From the cell containing the given text, extract its center point as (x, y) coordinate. 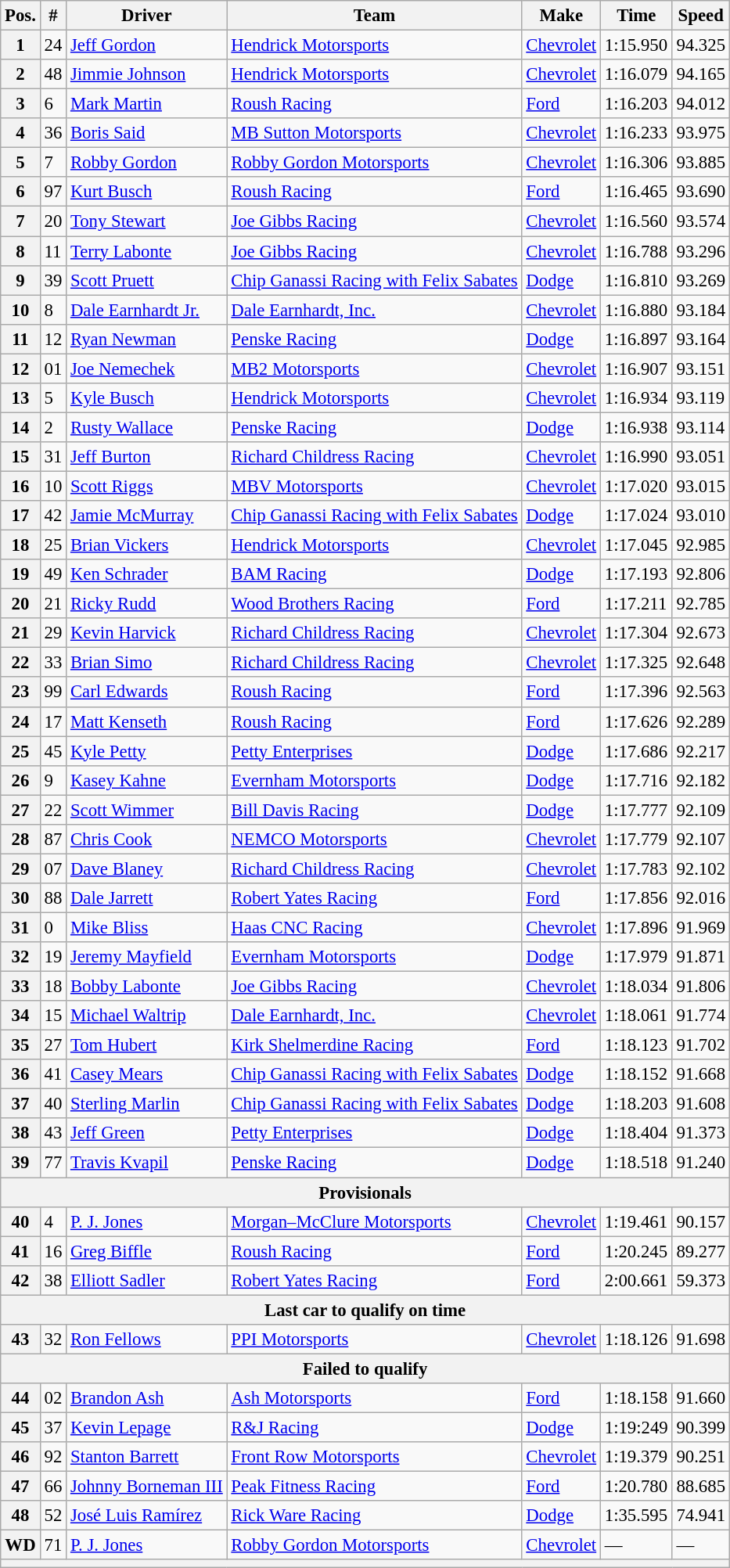
90.251 (701, 1457)
1:18.152 (636, 1074)
Jamie McMurray (147, 516)
1:16.880 (636, 310)
92.102 (701, 869)
Brandon Ash (147, 1398)
MB2 Motorsports (374, 369)
92.182 (701, 780)
1:16.306 (636, 163)
Ryan Newman (147, 339)
92 (53, 1457)
87 (53, 840)
1:17.856 (636, 898)
1:17.045 (636, 545)
46 (20, 1457)
1:19.461 (636, 1221)
Speed (701, 16)
Johnny Borneman III (147, 1487)
91.608 (701, 1104)
74.941 (701, 1516)
14 (20, 427)
92.563 (701, 692)
1:16.079 (636, 74)
93.885 (701, 163)
Ash Motorsports (374, 1398)
1:18.158 (636, 1398)
71 (53, 1545)
1:17.779 (636, 840)
1:17.211 (636, 604)
34 (20, 1016)
Mark Martin (147, 104)
1:18.404 (636, 1134)
Michael Waltrip (147, 1016)
Bobby Labonte (147, 987)
Greg Biffle (147, 1251)
Ron Fellows (147, 1340)
Bill Davis Racing (374, 810)
1:18.123 (636, 1045)
1:17.783 (636, 869)
91.240 (701, 1163)
1:35.595 (636, 1516)
35 (20, 1045)
Jeff Green (147, 1134)
Ricky Rudd (147, 604)
1:18.126 (636, 1340)
Boris Said (147, 133)
1:16.788 (636, 251)
91.806 (701, 987)
1:17.325 (636, 663)
1:16.560 (636, 221)
Travis Kvapil (147, 1163)
Brian Vickers (147, 545)
Dale Earnhardt Jr. (147, 310)
NEMCO Motorsports (374, 840)
Brian Simo (147, 663)
1:16.465 (636, 192)
1:17.979 (636, 957)
91.969 (701, 927)
Tony Stewart (147, 221)
BAM Racing (374, 574)
66 (53, 1487)
1:17.193 (636, 574)
93.119 (701, 398)
59.373 (701, 1280)
92.016 (701, 898)
Joe Nemechek (147, 369)
Mike Bliss (147, 927)
91.373 (701, 1134)
Make (561, 16)
Failed to qualify (365, 1368)
97 (53, 192)
Carl Edwards (147, 692)
92.289 (701, 721)
# (53, 16)
Scott Wimmer (147, 810)
1:16.810 (636, 280)
1:18.203 (636, 1104)
93.296 (701, 251)
WD (20, 1545)
Jeff Gordon (147, 45)
1:18.034 (636, 987)
90.399 (701, 1427)
1:17.686 (636, 751)
1:17.716 (636, 780)
1:15.950 (636, 45)
MBV Motorsports (374, 486)
93.164 (701, 339)
92.785 (701, 604)
1:19.379 (636, 1457)
93.184 (701, 310)
1:17.024 (636, 516)
1:17.626 (636, 721)
3 (20, 104)
Kyle Petty (147, 751)
Kurt Busch (147, 192)
Kirk Shelmerdine Racing (374, 1045)
Matt Kenseth (147, 721)
1:17.896 (636, 927)
1:16.990 (636, 457)
Time (636, 16)
26 (20, 780)
MB Sutton Motorsports (374, 133)
1:16.934 (636, 398)
Tom Hubert (147, 1045)
Wood Brothers Racing (374, 604)
99 (53, 692)
Rick Ware Racing (374, 1516)
91.702 (701, 1045)
13 (20, 398)
01 (53, 369)
Kevin Lepage (147, 1427)
92.673 (701, 633)
91.774 (701, 1016)
94.012 (701, 104)
PPI Motorsports (374, 1340)
1:16.907 (636, 369)
Rusty Wallace (147, 427)
49 (53, 574)
1:16.203 (636, 104)
Casey Mears (147, 1074)
1 (20, 45)
Kyle Busch (147, 398)
Sterling Marlin (147, 1104)
Haas CNC Racing (374, 927)
93.690 (701, 192)
Terry Labonte (147, 251)
Kevin Harvick (147, 633)
93.114 (701, 427)
91.871 (701, 957)
30 (20, 898)
1:18.518 (636, 1163)
52 (53, 1516)
92.217 (701, 751)
1:18.061 (636, 1016)
José Luis Ramírez (147, 1516)
Team (374, 16)
1:16.938 (636, 427)
Robby Gordon (147, 163)
2:00.661 (636, 1280)
R&J Racing (374, 1427)
1:17.777 (636, 810)
88.685 (701, 1487)
Pos. (20, 16)
Scott Pruett (147, 280)
1:17.396 (636, 692)
1:17.020 (636, 486)
88 (53, 898)
93.151 (701, 369)
1:16.897 (636, 339)
93.051 (701, 457)
Provisionals (365, 1192)
02 (53, 1398)
Dave Blaney (147, 869)
1:16.233 (636, 133)
1:20.780 (636, 1487)
1:19:249 (636, 1427)
92.648 (701, 663)
Ken Schrader (147, 574)
93.975 (701, 133)
93.015 (701, 486)
23 (20, 692)
07 (53, 869)
91.698 (701, 1340)
Jeremy Mayfield (147, 957)
Peak Fitness Racing (374, 1487)
91.660 (701, 1398)
44 (20, 1398)
Elliott Sadler (147, 1280)
Morgan–McClure Motorsports (374, 1221)
94.165 (701, 74)
Chris Cook (147, 840)
90.157 (701, 1221)
Last car to qualify on time (365, 1310)
Kasey Kahne (147, 780)
Driver (147, 16)
Jeff Burton (147, 457)
0 (53, 927)
Stanton Barrett (147, 1457)
Jimmie Johnson (147, 74)
1:20.245 (636, 1251)
89.277 (701, 1251)
47 (20, 1487)
92.806 (701, 574)
92.985 (701, 545)
92.107 (701, 840)
Scott Riggs (147, 486)
77 (53, 1163)
Dale Jarrett (147, 898)
93.574 (701, 221)
91.668 (701, 1074)
92.109 (701, 810)
1:17.304 (636, 633)
93.269 (701, 280)
Front Row Motorsports (374, 1457)
28 (20, 840)
93.010 (701, 516)
94.325 (701, 45)
